Locate the cell with the specified text and output its [x, y] center coordinate. 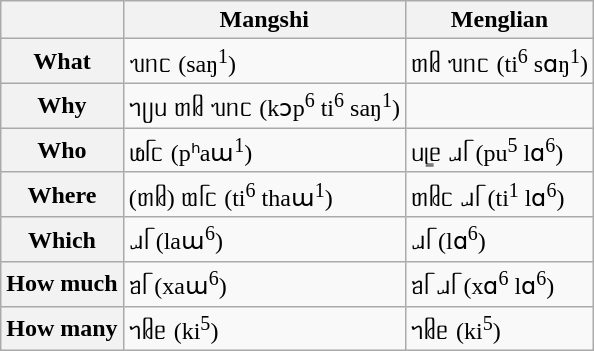
ᥘᥬ (lɑ6) [499, 240]
ᥖᥤᥴ ᥘᥬ (ti1 lɑ6) [499, 194]
Menglian [499, 20]
ᥖᥤ ᥔᥒᥴ (ti6 sɑŋ1) [499, 62]
How many [62, 328]
ᥙᥧᥱ ᥘᥬ (pu5 lɑ6) [499, 150]
Which [62, 240]
Who [62, 150]
What [62, 62]
ᥚᥬᥴ (pʰaɯ1) [264, 150]
ᥑᥬ ᥘᥬ (xɑ6 lɑ6) [499, 284]
Why [62, 106]
ᥐᥩᥙ ᥖᥤ ᥔᥒᥴ (kɔp6 ti6 saŋ1) [264, 106]
Where [62, 194]
(ᥖᥤ) ᥗᥬᥴ (ti6 thaɯ1) [264, 194]
Mangshi [264, 20]
ᥑᥬ (xaɯ6) [264, 284]
ᥘᥬ (laɯ6) [264, 240]
ᥔᥒᥴ (saŋ1) [264, 62]
How much [62, 284]
